Detect which cell encompasses the target text, then output its (x, y) center coordinate. 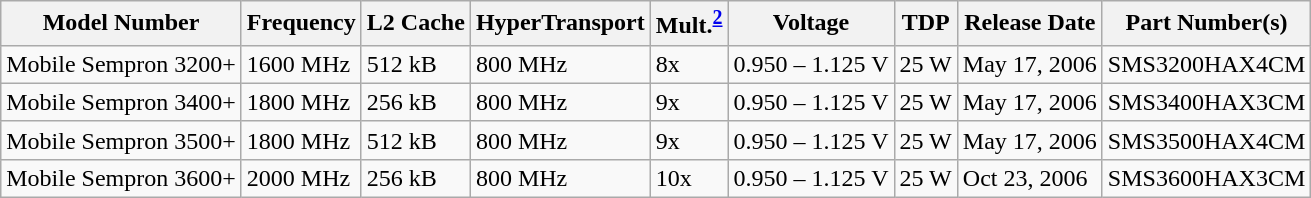
Mobile Sempron 3600+ (122, 178)
Release Date (1030, 24)
L2 Cache (416, 24)
Oct 23, 2006 (1030, 178)
SMS3200HAX4CM (1206, 64)
SMS3500HAX4CM (1206, 140)
Model Number (122, 24)
SMS3600HAX3CM (1206, 178)
Mult.2 (689, 24)
TDP (926, 24)
Frequency (301, 24)
HyperTransport (560, 24)
Voltage (811, 24)
Mobile Sempron 3500+ (122, 140)
1600 MHz (301, 64)
10x (689, 178)
Part Number(s) (1206, 24)
Mobile Sempron 3400+ (122, 102)
Mobile Sempron 3200+ (122, 64)
2000 MHz (301, 178)
8x (689, 64)
SMS3400HAX3CM (1206, 102)
